From the cell containing the given text, extract its center point as (X, Y) coordinate. 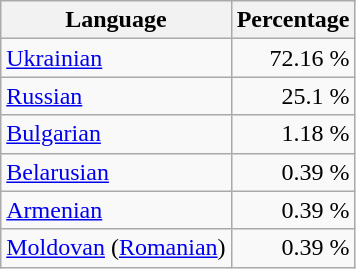
Moldovan (Romanian) (116, 248)
Bulgarian (116, 134)
1.18 % (293, 134)
Russian (116, 96)
72.16 % (293, 58)
Percentage (293, 20)
Armenian (116, 210)
Belarusian (116, 172)
Ukrainian (116, 58)
25.1 % (293, 96)
Language (116, 20)
